Search for the cell housing the specified text and yield its (X, Y) center coordinate. 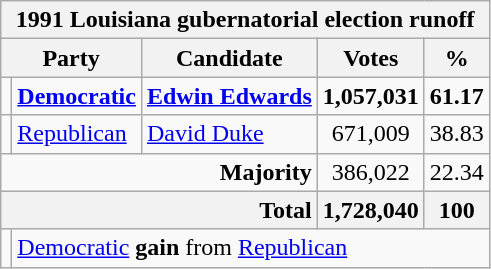
100 (456, 210)
22.34 (456, 172)
% (456, 58)
Party (72, 58)
Democratic (77, 96)
David Duke (229, 134)
Candidate (229, 58)
Republican (77, 134)
1,057,031 (370, 96)
671,009 (370, 134)
61.17 (456, 96)
Total (160, 210)
1,728,040 (370, 210)
Democratic gain from Republican (251, 248)
386,022 (370, 172)
38.83 (456, 134)
1991 Louisiana gubernatorial election runoff (246, 20)
Edwin Edwards (229, 96)
Votes (370, 58)
Majority (160, 172)
